Scan for the cell matching the given text and deliver its [X, Y] coordinate at center. 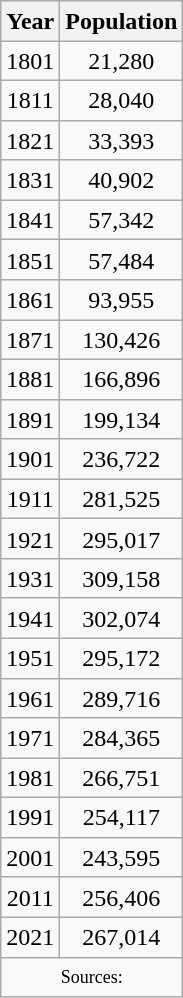
199,134 [122, 419]
1851 [30, 260]
295,172 [122, 658]
57,484 [122, 260]
1801 [30, 61]
1911 [30, 499]
266,751 [122, 778]
2021 [30, 937]
1951 [30, 658]
295,017 [122, 539]
309,158 [122, 579]
1881 [30, 379]
1941 [30, 618]
302,074 [122, 618]
1981 [30, 778]
Sources: [92, 977]
Year [30, 21]
93,955 [122, 300]
2001 [30, 857]
1961 [30, 698]
243,595 [122, 857]
1891 [30, 419]
1931 [30, 579]
166,896 [122, 379]
33,393 [122, 140]
236,722 [122, 459]
1991 [30, 818]
2011 [30, 897]
1971 [30, 738]
40,902 [122, 180]
1841 [30, 220]
Population [122, 21]
130,426 [122, 340]
1871 [30, 340]
1861 [30, 300]
28,040 [122, 100]
254,117 [122, 818]
1921 [30, 539]
57,342 [122, 220]
1811 [30, 100]
281,525 [122, 499]
267,014 [122, 937]
289,716 [122, 698]
1901 [30, 459]
284,365 [122, 738]
21,280 [122, 61]
256,406 [122, 897]
1821 [30, 140]
1831 [30, 180]
